Identify which cell holds the provided text, then report its [X, Y] central coordinate. 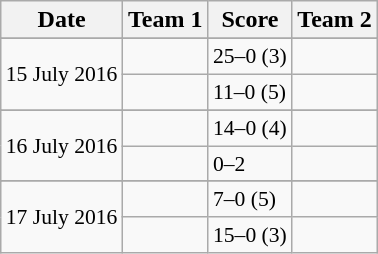
Team 2 [335, 20]
16 July 2016 [62, 146]
25–0 (3) [250, 57]
Score [250, 20]
7–0 (5) [250, 199]
Team 1 [165, 20]
14–0 (4) [250, 128]
11–0 (5) [250, 92]
15–0 (3) [250, 235]
15 July 2016 [62, 74]
Date [62, 20]
17 July 2016 [62, 216]
0–2 [250, 164]
